Return [X, Y] of the center of cell containing provided text 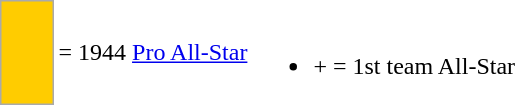
= 1944 Pro All-Star [153, 52]
